Scan for the cell matching the given text and deliver its (x, y) coordinate at center. 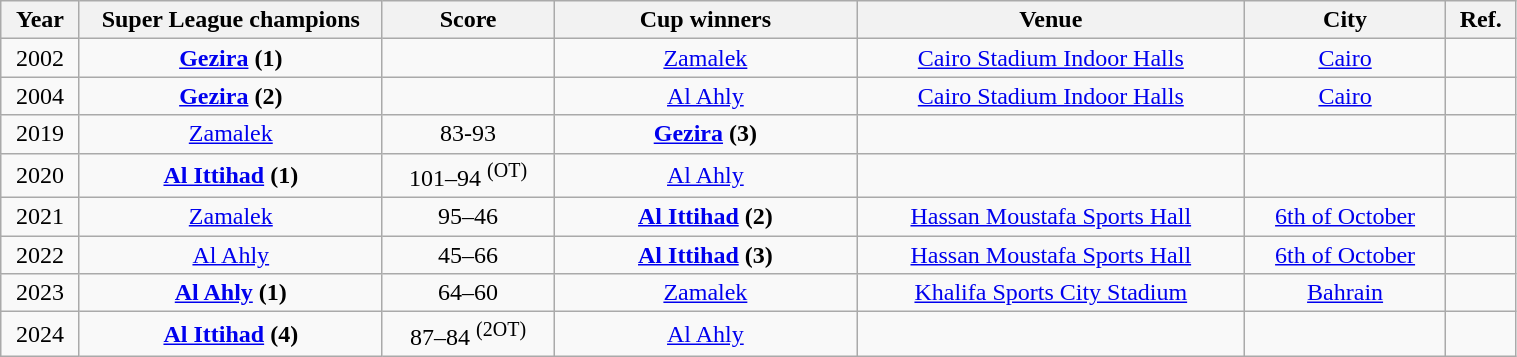
Al Ahly (1) (230, 293)
Al Ittihad (3) (706, 255)
2022 (40, 255)
2002 (40, 58)
Cup winners (706, 20)
Al Ittihad (1) (230, 176)
Year (40, 20)
87–84 (2OT) (468, 334)
2021 (40, 217)
Al Ittihad (4) (230, 334)
Al Ittihad (2) (706, 217)
Ref. (1480, 20)
2024 (40, 334)
2020 (40, 176)
Venue (1051, 20)
Gezira (3) (706, 134)
Khalifa Sports City Stadium (1051, 293)
City (1346, 20)
45–66 (468, 255)
2004 (40, 96)
Super League champions (230, 20)
Bahrain (1346, 293)
2023 (40, 293)
95–46 (468, 217)
Gezira (2) (230, 96)
2019 (40, 134)
64–60 (468, 293)
83-93 (468, 134)
101–94 (OT) (468, 176)
Score (468, 20)
Gezira (1) (230, 58)
